Search for the cell housing the specified text and yield its [x, y] center coordinate. 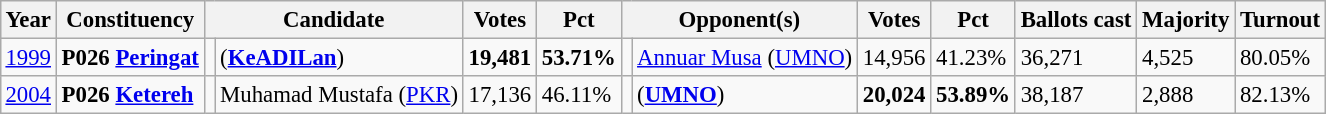
80.05% [1280, 57]
Annuar Musa (UMNO) [745, 57]
41.23% [974, 57]
P026 Ketereh [130, 95]
53.71% [580, 57]
P026 Peringat [130, 57]
53.89% [974, 95]
20,024 [894, 95]
Muhamad Mustafa (PKR) [340, 95]
36,271 [1076, 57]
82.13% [1280, 95]
4,525 [1186, 57]
Turnout [1280, 20]
(UMNO) [745, 95]
17,136 [500, 95]
19,481 [500, 57]
Constituency [130, 20]
46.11% [580, 95]
2,888 [1186, 95]
Opponent(s) [739, 20]
1999 [28, 57]
Year [28, 20]
2004 [28, 95]
Majority [1186, 20]
38,187 [1076, 95]
Ballots cast [1076, 20]
(KeADILan) [340, 57]
14,956 [894, 57]
Candidate [334, 20]
